Search for the cell housing the specified text and yield its [x, y] center coordinate. 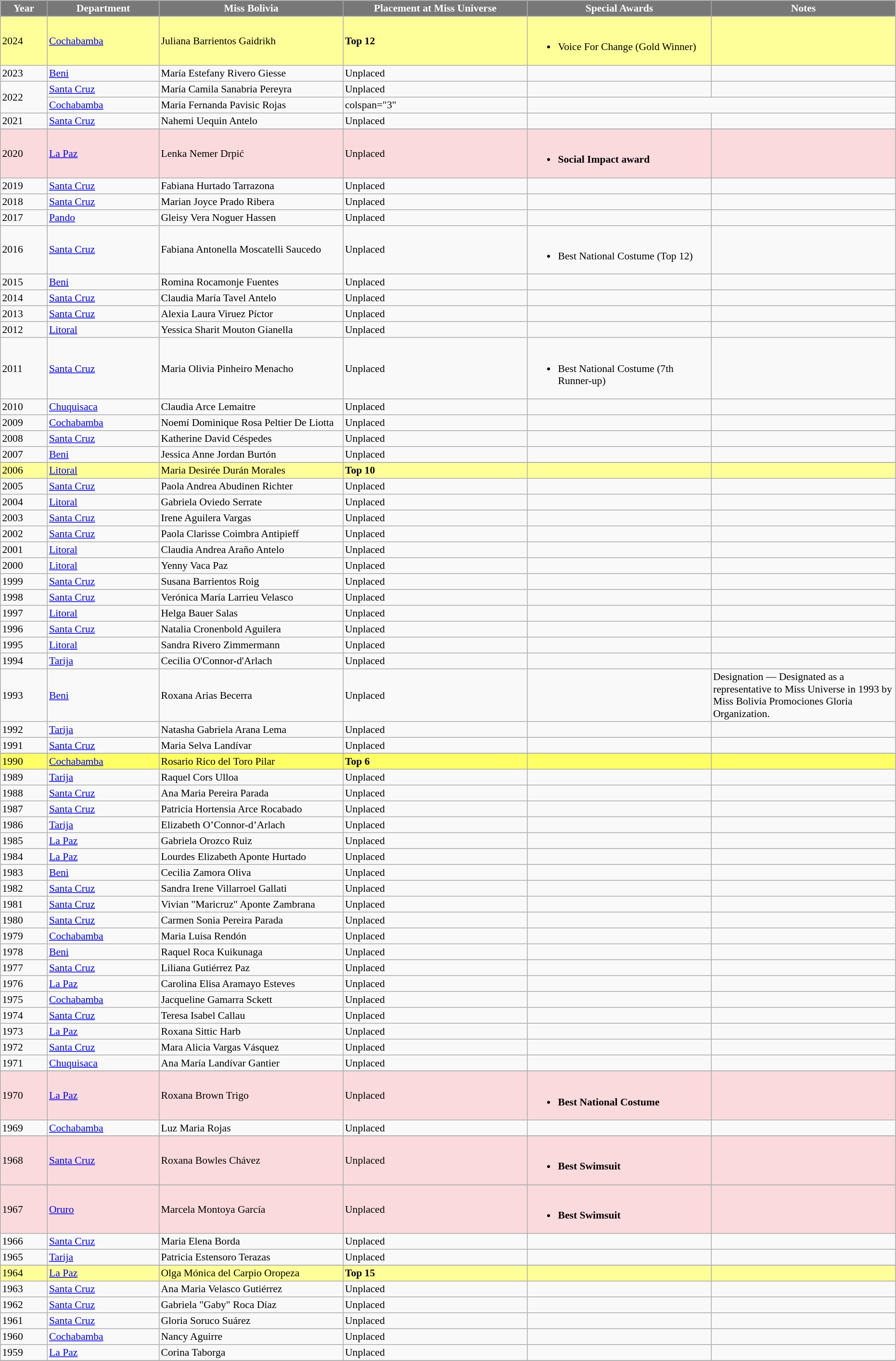
2024 [24, 41]
1982 [24, 888]
Best National Costume (Top 12) [619, 250]
Lourdes Elizabeth Aponte Hurtado [251, 857]
Top 6 [435, 761]
1969 [24, 1128]
Roxana Arias Becerra [251, 695]
2004 [24, 502]
Paola Andrea Abudinen Richter [251, 486]
Liliana Gutiérrez Paz [251, 967]
María Estefany Rivero Giesse [251, 73]
1999 [24, 581]
colspan="3" [435, 105]
Roxana Bowles Chávez [251, 1160]
1981 [24, 904]
1995 [24, 645]
Gleisy Vera Noguer Hassen [251, 218]
1972 [24, 1047]
Claudia Arce Lemaitre [251, 407]
1989 [24, 777]
1986 [24, 825]
1994 [24, 661]
Natasha Gabriela Arana Lema [251, 730]
1974 [24, 1015]
1992 [24, 730]
Ana María Landívar Gantier [251, 1063]
2010 [24, 407]
1993 [24, 695]
Maria Olivia Pinheiro Menacho [251, 369]
2000 [24, 566]
2022 [24, 97]
Miss Bolivia [251, 9]
Roxana Brown Trigo [251, 1095]
2007 [24, 454]
1966 [24, 1242]
2001 [24, 550]
Special Awards [619, 9]
Voice For Change (Gold Winner) [619, 41]
2009 [24, 423]
María Camila Sanabria Pereyra [251, 89]
2012 [24, 330]
Alexia Laura Viruez Píctor [251, 314]
Notes [803, 9]
1998 [24, 598]
Ana Maria Pereira Parada [251, 793]
Top 15 [435, 1273]
Susana Barrientos Roig [251, 581]
2015 [24, 282]
Vivian "Maricruz" Aponte Zambrana [251, 904]
Rosario Rico del Toro Pilar [251, 761]
1987 [24, 809]
1988 [24, 793]
Romina Rocamonje Fuentes [251, 282]
2020 [24, 153]
1990 [24, 761]
Nahemi Uequin Antelo [251, 120]
Raquel Cors Ulloa [251, 777]
Pando [103, 218]
Claudia Andrea Araño Antelo [251, 550]
1984 [24, 857]
1964 [24, 1273]
Best National Costume (7th Runner-up) [619, 369]
2008 [24, 439]
Mara Alicia Vargas Vásquez [251, 1047]
Gloria Soruco Suárez [251, 1321]
1963 [24, 1289]
Verónica María Larrieu Velasco [251, 598]
Yenny Vaca Paz [251, 566]
Cecilia Zamora Oliva [251, 872]
Roxana Sittic Harb [251, 1031]
2014 [24, 298]
Katherine David Céspedes [251, 439]
Corina Taborga [251, 1352]
Marcela Montoya García [251, 1209]
Top 12 [435, 41]
Maria Selva Landívar [251, 745]
1978 [24, 952]
Gabriela Orozco Ruiz [251, 840]
1980 [24, 920]
2019 [24, 186]
Best National Costume [619, 1095]
2005 [24, 486]
Lenka Nemer Drpić [251, 153]
Noemí Dominique Rosa Peltier De Liotta [251, 423]
Designation — Designated as a representative to Miss Universe in 1993 by Miss Bolivia Promociones Gloria Organization. [803, 695]
Patricia Estensoro Terazas [251, 1257]
1971 [24, 1063]
Raquel Roca Kuikunaga [251, 952]
2021 [24, 120]
Luz Maria Rojas [251, 1128]
Maria Fernanda Pavisic Rojas [251, 105]
1967 [24, 1209]
2018 [24, 201]
Fabiana Hurtado Tarrazona [251, 186]
2006 [24, 471]
1968 [24, 1160]
Gabriela "Gaby" Roca Díaz [251, 1305]
1965 [24, 1257]
Juliana Barrientos Gaidrikh [251, 41]
Helga Bauer Salas [251, 613]
Ana Maria Velasco Gutiérrez [251, 1289]
Nancy Aguirre [251, 1337]
2017 [24, 218]
2002 [24, 534]
2011 [24, 369]
1976 [24, 984]
Jacqueline Gamarra Sckett [251, 999]
Maria Luisa Rendón [251, 936]
1983 [24, 872]
Marian Joyce Prado Ribera [251, 201]
2023 [24, 73]
1961 [24, 1321]
Irene Aguilera Vargas [251, 518]
Fabiana Antonella Moscatelli Saucedo [251, 250]
1960 [24, 1337]
Teresa Isabel Callau [251, 1015]
Sandra Rivero Zimmermann [251, 645]
Olga Mónica del Carpio Oropeza [251, 1273]
Yessica Sharit Mouton Gianella [251, 330]
Claudia María Tavel Antelo [251, 298]
Social Impact award [619, 153]
1973 [24, 1031]
Maria Elena Borda [251, 1242]
1985 [24, 840]
1959 [24, 1352]
2013 [24, 314]
Paola Clarisse Coimbra Antipieff [251, 534]
Elizabeth O’Connor-d’Arlach [251, 825]
Maria Desirée Durán Morales [251, 471]
1970 [24, 1095]
Sandra Irene Villarroel Gallati [251, 888]
Department [103, 9]
Oruro [103, 1209]
1962 [24, 1305]
Patricia Hortensia Arce Rocabado [251, 809]
2003 [24, 518]
Natalia Cronenbold Aguilera [251, 629]
2016 [24, 250]
1977 [24, 967]
Cecilia O'Connor-d'Arlach [251, 661]
1975 [24, 999]
1991 [24, 745]
Gabriela Oviedo Serrate [251, 502]
1997 [24, 613]
Placement at Miss Universe [435, 9]
Carolina Elisa Aramayo Esteves [251, 984]
Jessica Anne Jordan Burtón [251, 454]
1996 [24, 629]
Carmen Sonia Pereira Parada [251, 920]
Year [24, 9]
1979 [24, 936]
Top 10 [435, 471]
